Find where the given text appears and provide that cell's center as (X, Y) coordinate. 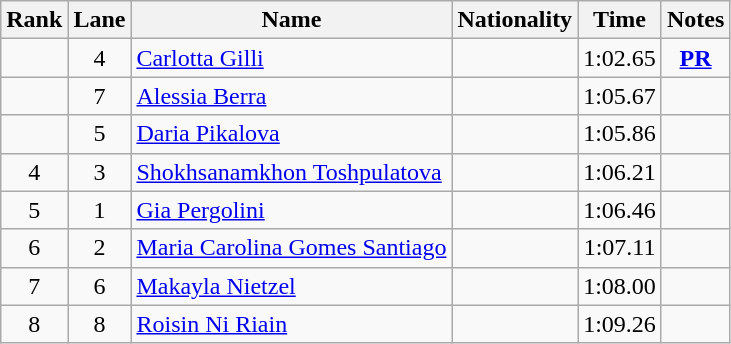
Time (620, 20)
1:02.65 (620, 58)
1:06.46 (620, 210)
Lane (100, 20)
Gia Pergolini (292, 210)
1:06.21 (620, 172)
Maria Carolina Gomes Santiago (292, 248)
Notes (695, 20)
1:09.26 (620, 324)
Nationality (515, 20)
Shokhsanamkhon Toshpulatova (292, 172)
Roisin Ni Riain (292, 324)
1:05.67 (620, 96)
Alessia Berra (292, 96)
PR (695, 58)
Name (292, 20)
1:05.86 (620, 134)
1:07.11 (620, 248)
2 (100, 248)
1 (100, 210)
Carlotta Gilli (292, 58)
1:08.00 (620, 286)
Daria Pikalova (292, 134)
3 (100, 172)
Rank (34, 20)
Makayla Nietzel (292, 286)
